Scan for the cell matching the given text and deliver its (x, y) coordinate at center. 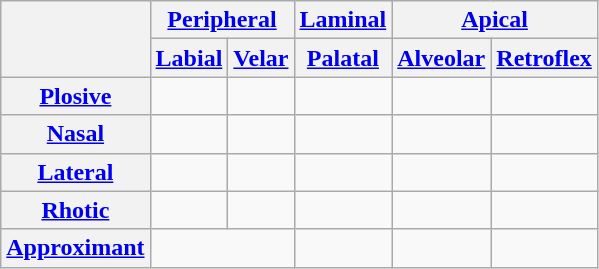
Labial (189, 58)
Peripheral (222, 20)
Apical (495, 20)
Laminal (343, 20)
Palatal (343, 58)
Plosive (76, 96)
Approximant (76, 248)
Nasal (76, 134)
Retroflex (544, 58)
Rhotic (76, 210)
Lateral (76, 172)
Velar (261, 58)
Alveolar (442, 58)
